Locate the cell with the specified text and output its (X, Y) center coordinate. 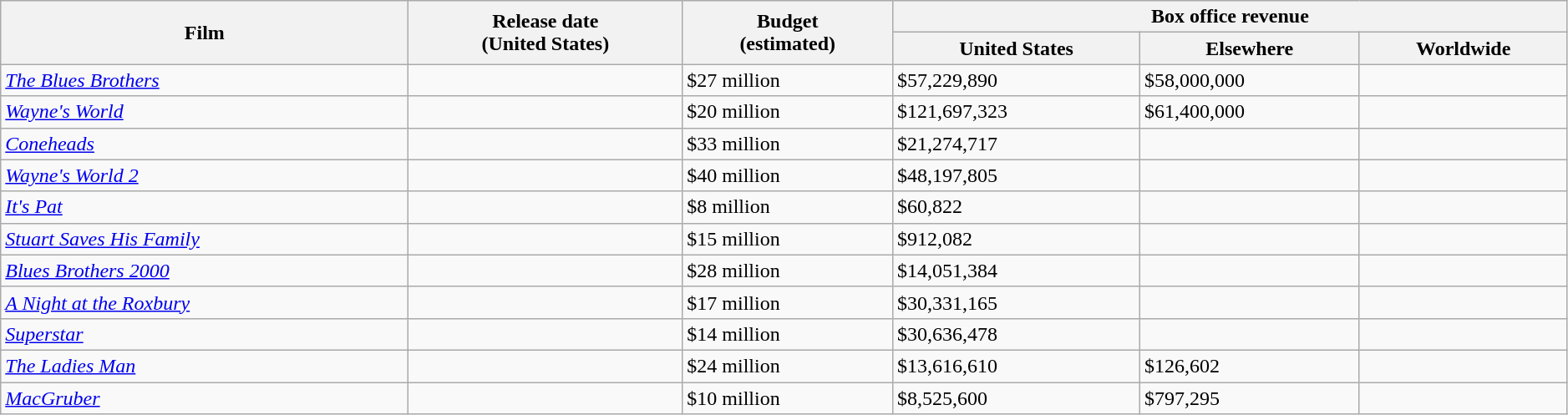
$10 million (788, 398)
Wayne's World 2 (205, 175)
MacGruber (205, 398)
$15 million (788, 239)
$8 million (788, 207)
$30,636,478 (1017, 334)
$58,000,000 (1250, 80)
A Night at the Roxbury (205, 302)
Superstar (205, 334)
Stuart Saves His Family (205, 239)
$121,697,323 (1017, 112)
$40 million (788, 175)
Box office revenue (1231, 17)
Release date(United States) (546, 33)
$17 million (788, 302)
Elsewhere (1250, 48)
Film (205, 33)
$20 million (788, 112)
$912,082 (1017, 239)
Blues Brothers 2000 (205, 271)
$126,602 (1250, 366)
$28 million (788, 271)
The Ladies Man (205, 366)
Budget(estimated) (788, 33)
The Blues Brothers (205, 80)
United States (1017, 48)
$30,331,165 (1017, 302)
$60,822 (1017, 207)
$14 million (788, 334)
$24 million (788, 366)
$61,400,000 (1250, 112)
Wayne's World (205, 112)
$21,274,717 (1017, 144)
Coneheads (205, 144)
$33 million (788, 144)
It's Pat (205, 207)
Worldwide (1464, 48)
$8,525,600 (1017, 398)
$57,229,890 (1017, 80)
$13,616,610 (1017, 366)
$48,197,805 (1017, 175)
$14,051,384 (1017, 271)
$27 million (788, 80)
$797,295 (1250, 398)
